Determine the [x, y] coordinate at the center of the cell enclosing the given text.  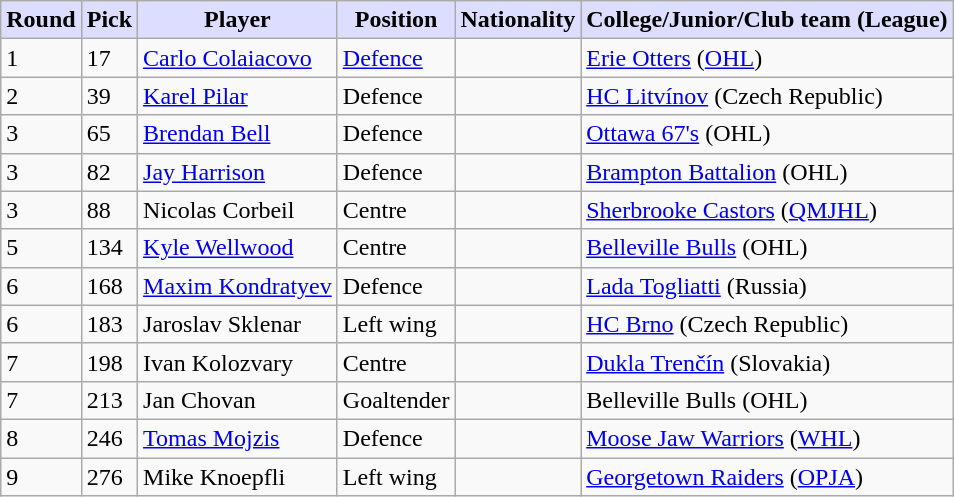
Brampton Battalion (OHL) [767, 172]
Round [41, 20]
Ottawa 67's (OHL) [767, 134]
Georgetown Raiders (OPJA) [767, 477]
Position [396, 20]
Moose Jaw Warriors (WHL) [767, 438]
2 [41, 96]
Lada Togliatti (Russia) [767, 286]
8 [41, 438]
Maxim Kondratyev [238, 286]
Goaltender [396, 400]
82 [109, 172]
276 [109, 477]
Jan Chovan [238, 400]
Player [238, 20]
Sherbrooke Castors (QMJHL) [767, 210]
134 [109, 248]
Tomas Mojzis [238, 438]
Carlo Colaiacovo [238, 58]
Nicolas Corbeil [238, 210]
HC Brno (Czech Republic) [767, 324]
88 [109, 210]
1 [41, 58]
Pick [109, 20]
246 [109, 438]
Karel Pilar [238, 96]
College/Junior/Club team (League) [767, 20]
Nationality [518, 20]
Kyle Wellwood [238, 248]
183 [109, 324]
5 [41, 248]
Erie Otters (OHL) [767, 58]
168 [109, 286]
198 [109, 362]
17 [109, 58]
65 [109, 134]
Jaroslav Sklenar [238, 324]
Jay Harrison [238, 172]
213 [109, 400]
Ivan Kolozvary [238, 362]
9 [41, 477]
Dukla Trenčín (Slovakia) [767, 362]
HC Litvínov (Czech Republic) [767, 96]
Brendan Bell [238, 134]
39 [109, 96]
Mike Knoepfli [238, 477]
